Detect which cell encompasses the target text, then output its (x, y) center coordinate. 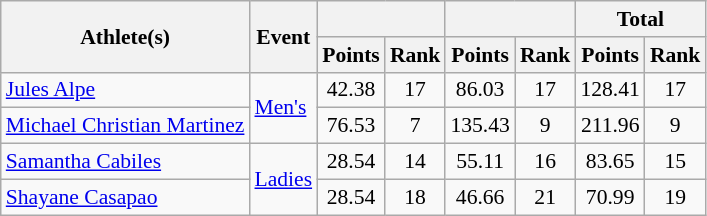
Jules Alpe (126, 90)
76.53 (351, 126)
211.96 (610, 126)
Shayane Casapao (126, 197)
55.11 (480, 162)
21 (546, 197)
15 (676, 162)
7 (416, 126)
70.99 (610, 197)
Ladies (283, 180)
42.38 (351, 90)
Event (283, 36)
Total (640, 19)
Michael Christian Martinez (126, 126)
Athlete(s) (126, 36)
16 (546, 162)
Samantha Cabiles (126, 162)
46.66 (480, 197)
83.65 (610, 162)
135.43 (480, 126)
128.41 (610, 90)
14 (416, 162)
86.03 (480, 90)
Men's (283, 108)
18 (416, 197)
19 (676, 197)
